Identify which cell holds the provided text, then report its [X, Y] central coordinate. 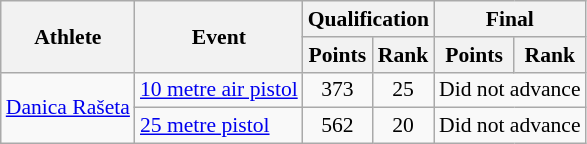
373 [338, 90]
25 metre pistol [219, 126]
Event [219, 36]
Qualification [368, 19]
Final [510, 19]
Danica Rašeta [68, 108]
Athlete [68, 36]
562 [338, 126]
20 [403, 126]
25 [403, 90]
10 metre air pistol [219, 90]
